Return the (x, y) coordinate for the center point of the cell that contains the specified text.  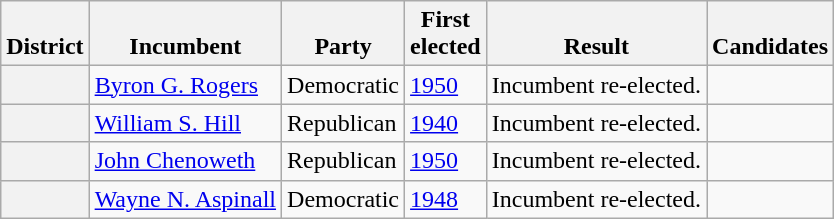
Party (344, 34)
District (45, 34)
Result (596, 34)
1940 (446, 123)
Incumbent (185, 34)
1948 (446, 199)
John Chenoweth (185, 161)
Byron G. Rogers (185, 85)
Wayne N. Aspinall (185, 199)
William S. Hill (185, 123)
Candidates (770, 34)
Firstelected (446, 34)
